From the cell containing the given text, extract its center point as (x, y) coordinate. 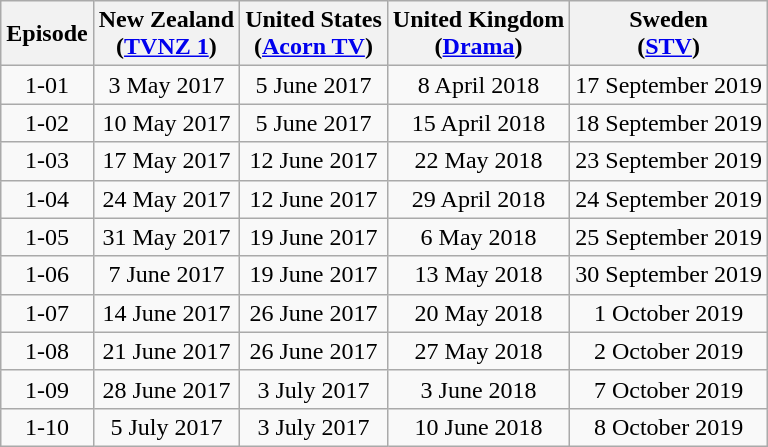
25 September 2019 (669, 237)
1-05 (47, 237)
5 July 2017 (166, 427)
1-04 (47, 199)
United States(Acorn TV) (314, 34)
1 October 2019 (669, 313)
United Kingdom(Drama) (478, 34)
20 May 2018 (478, 313)
24 May 2017 (166, 199)
31 May 2017 (166, 237)
22 May 2018 (478, 161)
17 May 2017 (166, 161)
1-09 (47, 389)
8 October 2019 (669, 427)
New Zealand(TVNZ 1) (166, 34)
27 May 2018 (478, 351)
17 September 2019 (669, 85)
6 May 2018 (478, 237)
7 October 2019 (669, 389)
18 September 2019 (669, 123)
1-06 (47, 275)
10 June 2018 (478, 427)
10 May 2017 (166, 123)
21 June 2017 (166, 351)
15 April 2018 (478, 123)
1-07 (47, 313)
2 October 2019 (669, 351)
28 June 2017 (166, 389)
Episode (47, 34)
30 September 2019 (669, 275)
8 April 2018 (478, 85)
3 June 2018 (478, 389)
24 September 2019 (669, 199)
1-02 (47, 123)
1-08 (47, 351)
23 September 2019 (669, 161)
13 May 2018 (478, 275)
14 June 2017 (166, 313)
29 April 2018 (478, 199)
7 June 2017 (166, 275)
1-10 (47, 427)
1-01 (47, 85)
Sweden(STV) (669, 34)
1-03 (47, 161)
3 May 2017 (166, 85)
